Output the [X, Y] coordinate of the center of the cell containing the given text.  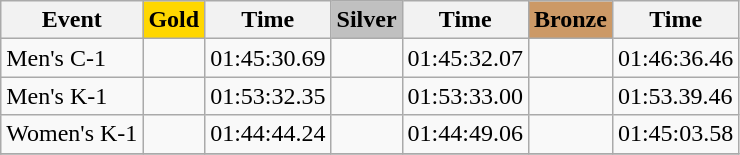
01:44:49.06 [465, 134]
01:53:33.00 [465, 96]
01:44:44.24 [268, 134]
Event [72, 20]
01:45:03.58 [675, 134]
Men's K-1 [72, 96]
01:45:30.69 [268, 58]
Women's K-1 [72, 134]
01:46:36.46 [675, 58]
01:53:32.35 [268, 96]
Men's C-1 [72, 58]
Silver [366, 20]
01:53.39.46 [675, 96]
Gold [174, 20]
01:45:32.07 [465, 58]
Bronze [570, 20]
